Determine the (X, Y) coordinate at the center of the cell enclosing the given text.  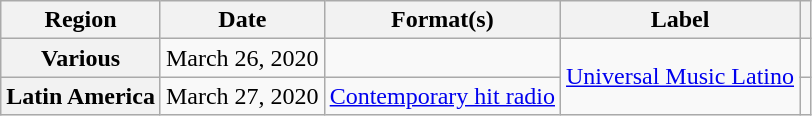
Label (680, 20)
Contemporary hit radio (442, 96)
Latin America (81, 96)
Region (81, 20)
Date (242, 20)
Format(s) (442, 20)
March 26, 2020 (242, 58)
March 27, 2020 (242, 96)
Various (81, 58)
Universal Music Latino (680, 77)
